Determine the [x, y] coordinate at the center of the cell enclosing the given text.  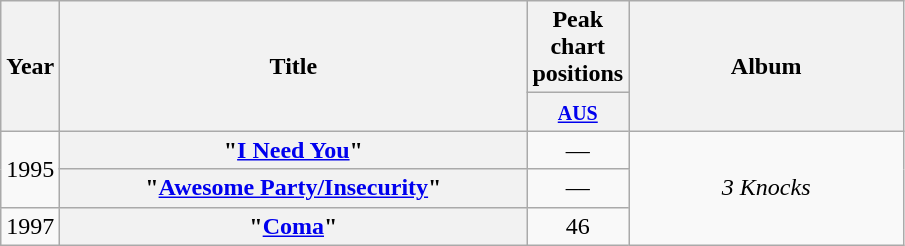
AUS [578, 112]
3 Knocks [766, 188]
1995 [30, 169]
Year [30, 66]
"Awesome Party/Insecurity" [294, 188]
46 [578, 226]
Title [294, 66]
1997 [30, 226]
"I Need You" [294, 150]
"Coma" [294, 226]
Peak chart positions [578, 47]
Album [766, 66]
